Detect which cell encompasses the target text, then output its [x, y] center coordinate. 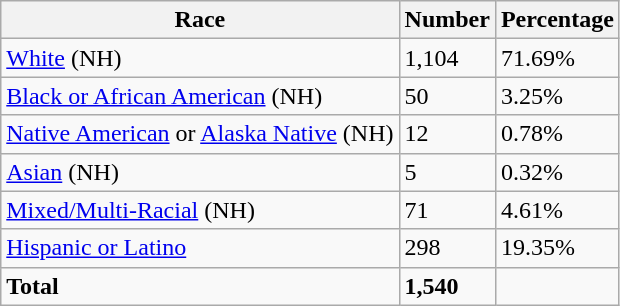
Black or African American (NH) [200, 96]
4.61% [557, 210]
Mixed/Multi-Racial (NH) [200, 210]
Asian (NH) [200, 172]
3.25% [557, 96]
19.35% [557, 248]
Number [447, 20]
Native American or Alaska Native (NH) [200, 134]
50 [447, 96]
71 [447, 210]
1,104 [447, 58]
Race [200, 20]
71.69% [557, 58]
5 [447, 172]
Total [200, 286]
0.32% [557, 172]
298 [447, 248]
Percentage [557, 20]
1,540 [447, 286]
Hispanic or Latino [200, 248]
0.78% [557, 134]
12 [447, 134]
White (NH) [200, 58]
